Locate the cell with the specified text and output its (X, Y) center coordinate. 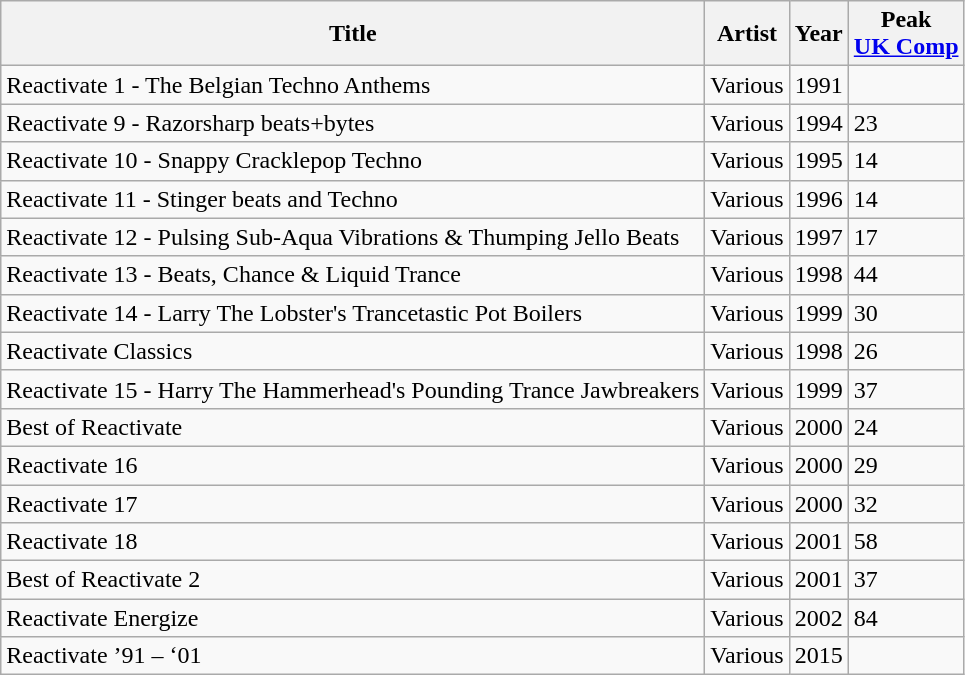
Reactivate 10 - Snappy Cracklepop Techno (353, 161)
58 (906, 542)
1994 (818, 123)
17 (906, 237)
Reactivate Energize (353, 618)
Reactivate 13 - Beats, Chance & Liquid Trance (353, 275)
Reactivate 18 (353, 542)
84 (906, 618)
Reactivate 12 - Pulsing Sub-Aqua Vibrations & Thumping Jello Beats (353, 237)
1996 (818, 199)
2015 (818, 656)
Peak UK Comp (906, 34)
Best of Reactivate 2 (353, 580)
Reactivate Classics (353, 351)
29 (906, 465)
1991 (818, 85)
Reactivate 1 - The Belgian Techno Anthems (353, 85)
Reactivate 15 - Harry The Hammerhead's Pounding Trance Jawbreakers (353, 389)
Reactivate 14 - Larry The Lobster's Trancetastic Pot Boilers (353, 313)
32 (906, 503)
Year (818, 34)
44 (906, 275)
Best of Reactivate (353, 427)
1995 (818, 161)
Title (353, 34)
Reactivate 16 (353, 465)
24 (906, 427)
Reactivate 9 - Razorsharp beats+bytes (353, 123)
1997 (818, 237)
26 (906, 351)
Reactivate 11 - Stinger beats and Techno (353, 199)
30 (906, 313)
Artist (747, 34)
23 (906, 123)
Reactivate ’91 – ‘01 (353, 656)
2002 (818, 618)
Reactivate 17 (353, 503)
